Scan for the cell matching the given text and deliver its [x, y] coordinate at center. 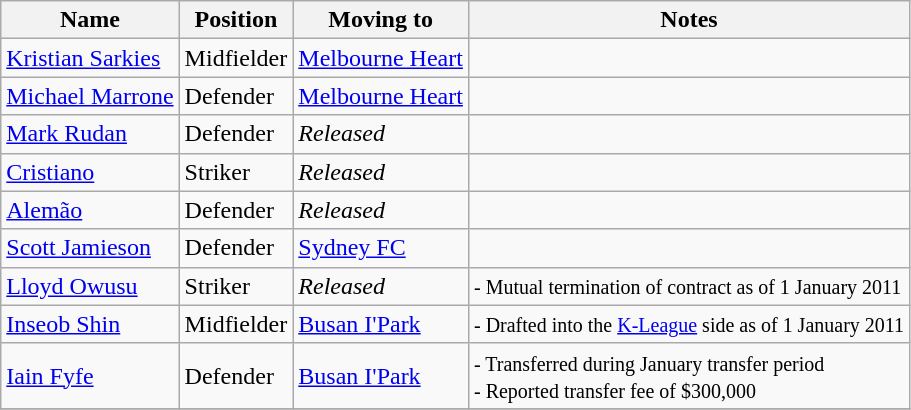
Position [236, 20]
Cristiano [90, 172]
Inseob Shin [90, 324]
- Mutual termination of contract as of 1 January 2011 [688, 286]
Alemão [90, 210]
- Transferred during January transfer period- Reported transfer fee of $300,000 [688, 376]
Sydney FC [381, 248]
Scott Jamieson [90, 248]
Mark Rudan [90, 134]
- Drafted into the K-League side as of 1 January 2011 [688, 324]
Name [90, 20]
Iain Fyfe [90, 376]
Kristian Sarkies [90, 58]
Lloyd Owusu [90, 286]
Michael Marrone [90, 96]
Moving to [381, 20]
Notes [688, 20]
